From the cell containing the given text, extract its center point as [X, Y] coordinate. 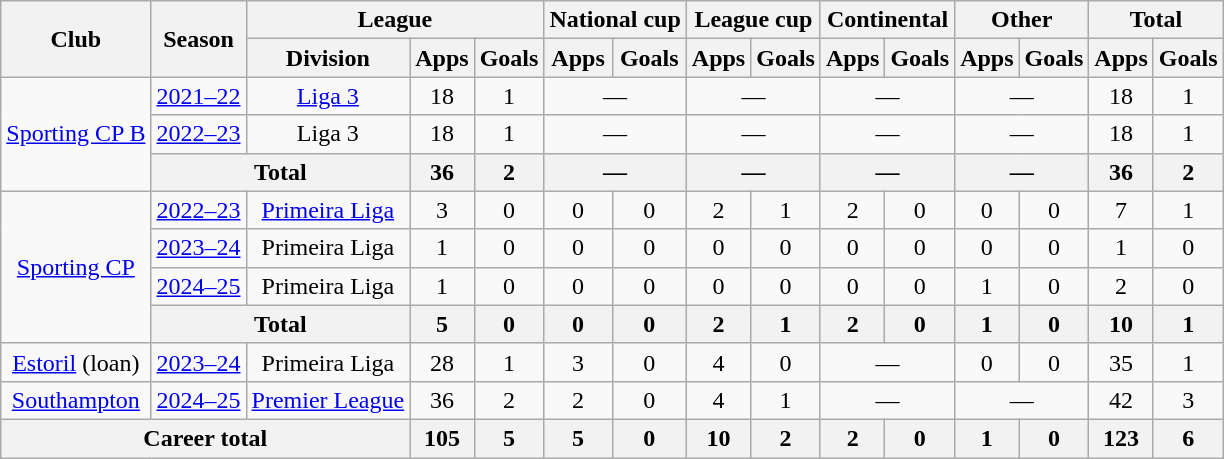
League [395, 20]
National cup [615, 20]
2021–22 [198, 96]
Premier League [328, 400]
105 [442, 438]
42 [1121, 400]
Sporting CP B [76, 134]
Club [76, 39]
Estoril (loan) [76, 362]
6 [1188, 438]
League cup [753, 20]
Continental [887, 20]
Season [198, 39]
123 [1121, 438]
7 [1121, 210]
Southampton [76, 400]
Career total [206, 438]
35 [1121, 362]
28 [442, 362]
Division [328, 58]
Other [1022, 20]
Sporting CP [76, 267]
